Locate the cell with the specified text and output its [x, y] center coordinate. 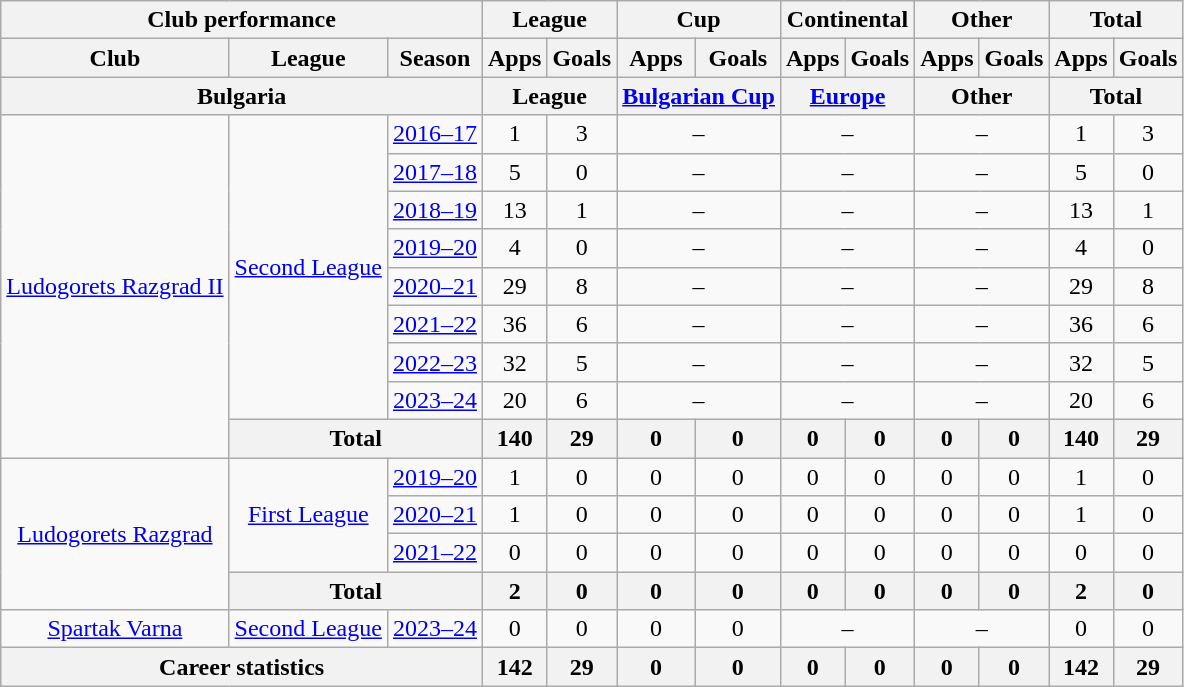
Spartak Varna [115, 629]
Europe [847, 96]
2022–23 [434, 362]
Career statistics [242, 667]
Ludogorets Razgrad [115, 534]
Bulgaria [242, 96]
Season [434, 58]
Bulgarian Cup [699, 96]
2018–19 [434, 210]
Club [115, 58]
Club performance [242, 20]
First League [308, 515]
2016–17 [434, 134]
Ludogorets Razgrad II [115, 286]
Cup [699, 20]
Continental [847, 20]
2017–18 [434, 172]
